Pinpoint the cell where the given text exists, returning its (x, y) midpoint coordinate. 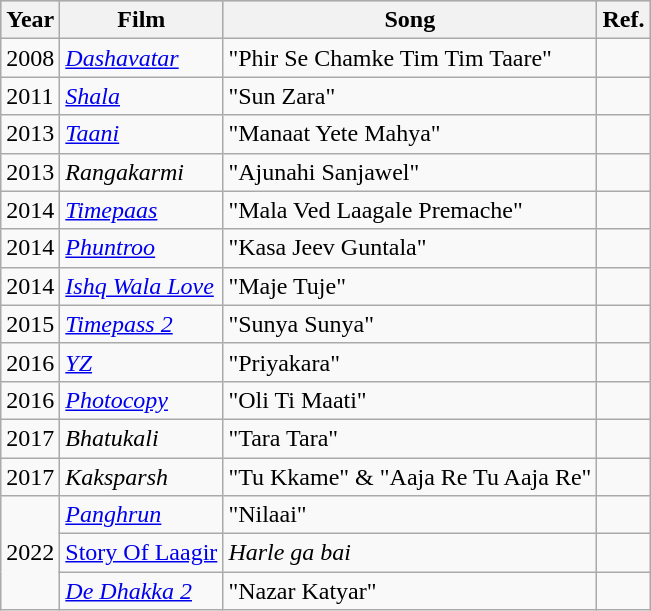
Harle ga bai (410, 553)
Timepass 2 (142, 324)
Timepaas (142, 210)
Song (410, 20)
"Mala Ved Laagale Premache" (410, 210)
2011 (30, 96)
2008 (30, 58)
2022 (30, 553)
2015 (30, 324)
"Tara Tara" (410, 438)
Rangakarmi (142, 172)
Bhatukali (142, 438)
De Dhakka 2 (142, 591)
YZ (142, 362)
"Phir Se Chamke Tim Tim Taare" (410, 58)
Ref. (624, 20)
Kaksparsh (142, 477)
Shala (142, 96)
"Nazar Katyar" (410, 591)
Taani (142, 134)
"Sun Zara" (410, 96)
"Ajunahi Sanjawel" (410, 172)
Year (30, 20)
"Oli Ti Maati" (410, 400)
"Sunya Sunya" (410, 324)
Phuntroo (142, 248)
Panghrun (142, 515)
"Kasa Jeev Guntala" (410, 248)
"Maje Tuje" (410, 286)
"Manaat Yete Mahya" (410, 134)
"Nilaai" (410, 515)
Dashavatar (142, 58)
"Tu Kkame" & "Aaja Re Tu Aaja Re" (410, 477)
Ishq Wala Love (142, 286)
Photocopy (142, 400)
"Priyakara" (410, 362)
Story Of Laagir (142, 553)
Film (142, 20)
